Find where the given text appears and provide that cell's center as (x, y) coordinate. 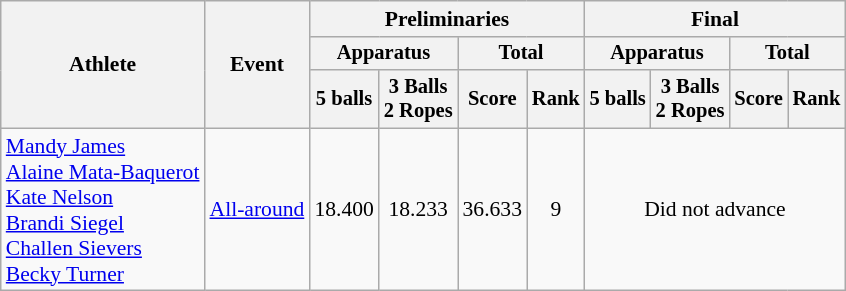
Did not advance (716, 210)
18.400 (344, 210)
36.633 (492, 210)
Final (716, 19)
Athlete (103, 64)
Event (256, 64)
Preliminaries (446, 19)
Mandy JamesAlaine Mata-BaquerotKate NelsonBrandi SiegelChallen SieversBecky Turner (103, 210)
9 (556, 210)
All-around (256, 210)
18.233 (418, 210)
